Search for the cell housing the specified text and yield its (x, y) center coordinate. 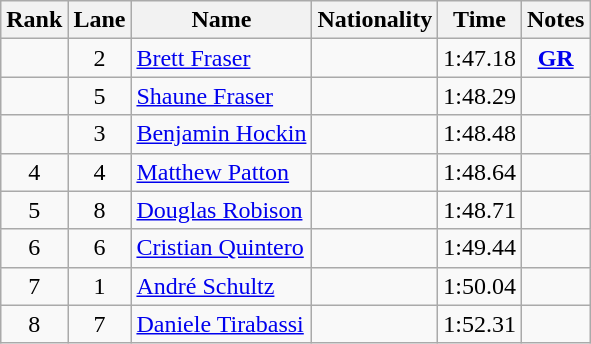
1:49.44 (480, 248)
André Schultz (222, 286)
Notes (555, 20)
Name (222, 20)
1:48.29 (480, 96)
3 (100, 134)
1:48.48 (480, 134)
Time (480, 20)
2 (100, 58)
Shaune Fraser (222, 96)
1:48.64 (480, 172)
Brett Fraser (222, 58)
1:48.71 (480, 210)
Rank (34, 20)
Matthew Patton (222, 172)
Cristian Quintero (222, 248)
1 (100, 286)
Nationality (375, 20)
Lane (100, 20)
1:50.04 (480, 286)
1:52.31 (480, 324)
Benjamin Hockin (222, 134)
GR (555, 58)
1:47.18 (480, 58)
Douglas Robison (222, 210)
Daniele Tirabassi (222, 324)
